Provide the [x, y] coordinate of the cell's center where the given text is located.  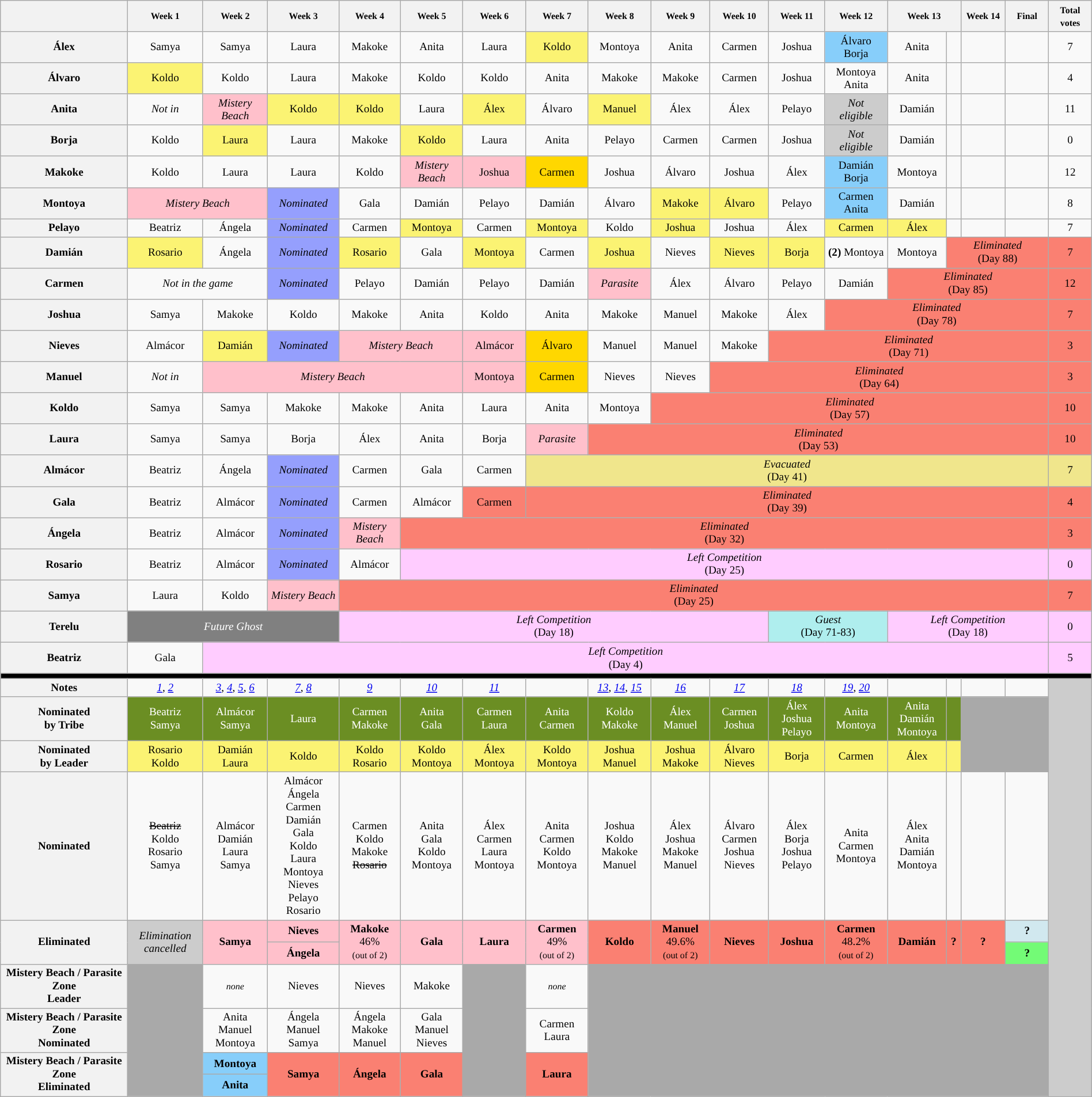
Anita Carmen [558, 719]
Álex Joshua Makoke Manuel [680, 847]
Week 7 [558, 16]
3, 4, 5, 6 [235, 688]
5 [1070, 658]
13, 14, 15 [620, 688]
Not in the game [198, 283]
Joshua Manuel [620, 757]
Notes [65, 688]
Final [1027, 16]
Guest(Day 71-83) [828, 627]
Ángela Makoke Manuel [370, 1031]
Week 10 [739, 16]
Koldo Rosario [370, 757]
Álex Montoya [494, 757]
Beatriz Samya [165, 719]
Week 8 [620, 16]
7, 8 [304, 688]
Álvaro Carmen Joshua Nieves [739, 847]
Left Competition(Day 25) [725, 564]
19, 20 [856, 688]
9 [370, 688]
Eliminated(Day 32) [725, 533]
Left Competition(Day 4) [625, 658]
MontoyaAnita [856, 78]
Eliminated(Day 57) [850, 408]
Nominatedby Tribe [65, 719]
Carmen48.2%(out of 2) [856, 942]
Week 9 [680, 16]
Koldo Makoke [620, 719]
Eliminated(Day 39) [787, 502]
Week 4 [370, 16]
RosarioKoldo [165, 757]
Carmen Joshua [739, 719]
Álex Joshua Pelayo [797, 719]
Almácor Damián Laura Samya [235, 847]
Makoke46%(out of 2) [370, 942]
17 [739, 688]
AnitaMontoya [856, 719]
Mistery Beach / Parasite Zone Leader [65, 986]
Week 12 [856, 16]
8 [1070, 203]
Ángela Manuel Samya [304, 1031]
Evacuated(Day 41) [787, 470]
Álex Borja Joshua Pelayo [797, 847]
Carmen Makoke [370, 719]
Eliminated(Day 88) [998, 252]
Week 3 [304, 16]
Total votes [1070, 16]
Terelu [65, 627]
Week 2 [235, 16]
Week 11 [797, 16]
Anita Manuel Montoya [235, 1031]
Carmen Koldo Makoke Rosario [370, 847]
Week 6 [494, 16]
Álex Carmen Laura Montoya [494, 847]
Mistery Beach / Parasite Zone Nominated [65, 1031]
Anita Carmen Koldo Montoya [558, 847]
Eliminated(Day 25) [693, 595]
Anita Carmen Montoya [856, 847]
Nominatedby Leader [65, 757]
1, 2 [165, 688]
Joshua Makoke [680, 757]
Future Ghost [234, 627]
Álvaro Nieves [739, 757]
Gala Manuel Nieves [432, 1031]
Beatriz Koldo Rosario Samya [165, 847]
Damián Laura [235, 757]
Eliminated(Day 85) [968, 283]
Almácor Samya [235, 719]
ÁlvaroBorja [856, 47]
AnitaDamiánMontoya [917, 719]
18 [797, 688]
Eliminated(Day 71) [909, 346]
Almácor Ángela Carmen Damián Gala Koldo Laura Montoya Nieves Pelayo Rosario [304, 847]
Eliminationcancelled [165, 942]
Eliminated(Day 64) [879, 377]
Manuel49.6%(out of 2) [680, 942]
Week 13 [924, 16]
Anita Gala Koldo Montoya [432, 847]
Mistery Beach / Parasite Zone Eliminated [65, 1075]
Eliminated(Day 78) [936, 314]
(2) Montoya [856, 252]
Eliminated(Day 53) [818, 439]
Joshua Koldo Makoke Manuel [620, 847]
CarmenAnita [856, 203]
DamiánBorja [856, 172]
Week 5 [432, 16]
Week 14 [983, 16]
Álex Manuel [680, 719]
Anita Gala [432, 719]
ÁlexAnitaDamiánMontoya [917, 847]
Week 1 [165, 16]
16 [680, 688]
Eliminated [65, 942]
Carmen49%(out of 2) [558, 942]
